Pinpoint the cell where the given text exists, returning its (X, Y) midpoint coordinate. 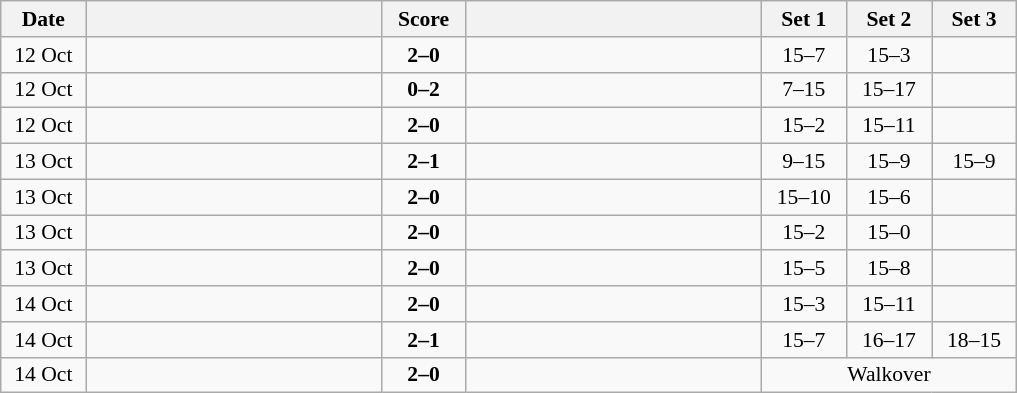
Date (44, 19)
15–5 (804, 269)
Walkover (888, 375)
16–17 (888, 340)
9–15 (804, 162)
15–0 (888, 233)
7–15 (804, 90)
15–6 (888, 197)
15–10 (804, 197)
0–2 (424, 90)
Set 3 (974, 19)
Set 2 (888, 19)
18–15 (974, 340)
Score (424, 19)
Set 1 (804, 19)
15–17 (888, 90)
15–8 (888, 269)
